Pinpoint the cell where the given text exists, returning its (x, y) midpoint coordinate. 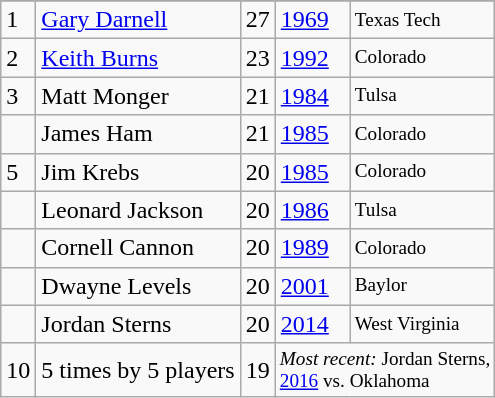
2 (18, 58)
Baylor (422, 286)
1 (18, 20)
Cornell Cannon (138, 248)
2001 (312, 286)
27 (258, 20)
West Virginia (422, 324)
Matt Monger (138, 96)
23 (258, 58)
Most recent: Jordan Sterns,2016 vs. Oklahoma (385, 370)
5 times by 5 players (138, 370)
1969 (312, 20)
1986 (312, 210)
Jim Krebs (138, 172)
5 (18, 172)
Leonard Jackson (138, 210)
Jordan Sterns (138, 324)
19 (258, 370)
Keith Burns (138, 58)
1989 (312, 248)
10 (18, 370)
3 (18, 96)
1984 (312, 96)
2014 (312, 324)
Texas Tech (422, 20)
James Ham (138, 134)
Gary Darnell (138, 20)
1992 (312, 58)
Dwayne Levels (138, 286)
